Detect which cell encompasses the target text, then output its (X, Y) center coordinate. 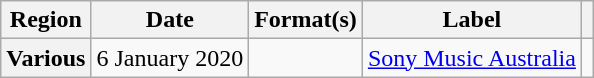
Label (472, 20)
Date (170, 20)
Sony Music Australia (472, 58)
Format(s) (306, 20)
Various (46, 58)
Region (46, 20)
6 January 2020 (170, 58)
